Return the (x, y) coordinate for the center point of the cell that contains the specified text.  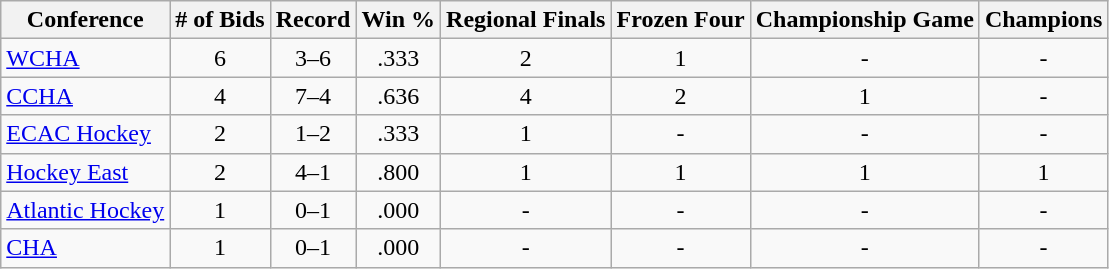
.800 (398, 172)
4–1 (313, 172)
Hockey East (86, 172)
Championship Game (864, 20)
# of Bids (220, 20)
Champions (1043, 20)
7–4 (313, 96)
WCHA (86, 58)
Record (313, 20)
3–6 (313, 58)
Frozen Four (680, 20)
Conference (86, 20)
6 (220, 58)
Win % (398, 20)
Regional Finals (526, 20)
CHA (86, 248)
ECAC Hockey (86, 134)
.636 (398, 96)
Atlantic Hockey (86, 210)
1–2 (313, 134)
CCHA (86, 96)
